Detect which cell encompasses the target text, then output its (x, y) center coordinate. 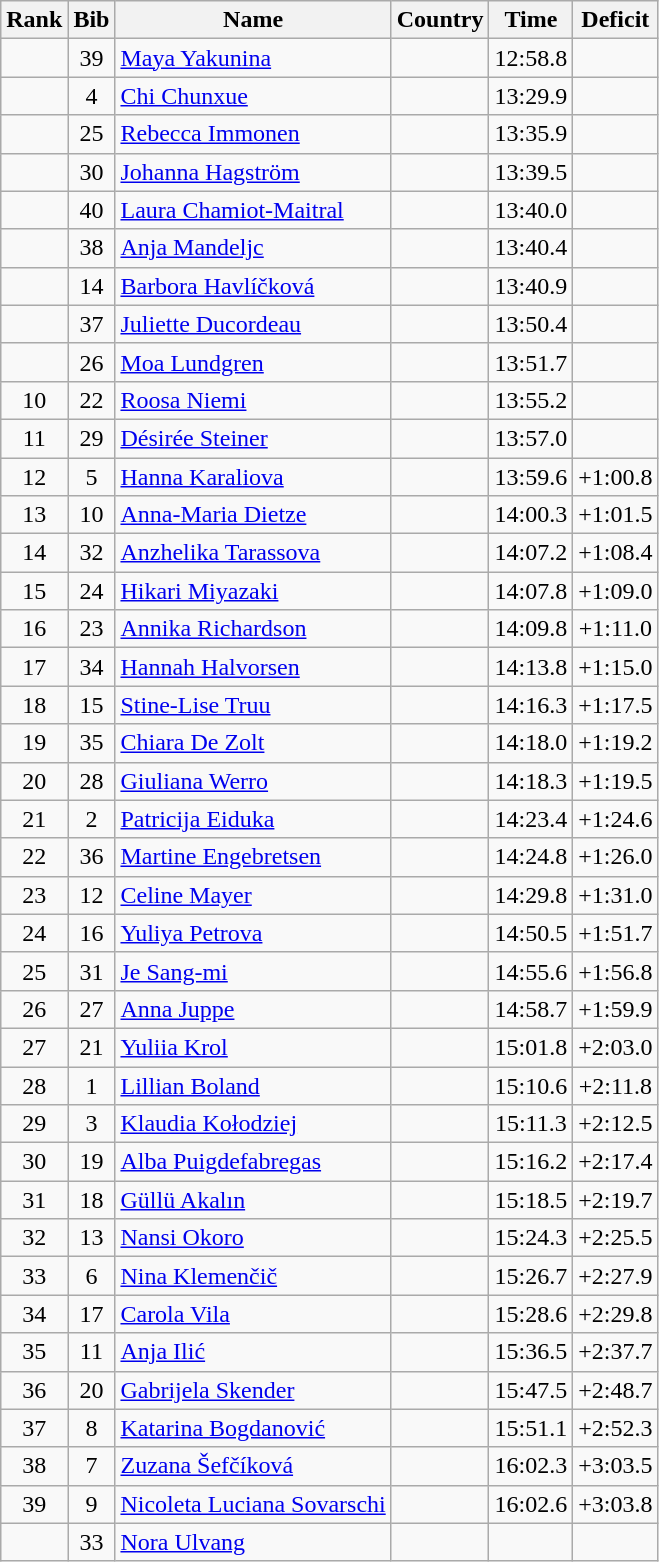
Maya Yakunina (253, 58)
14:18.0 (531, 743)
Chiara De Zolt (253, 743)
Lillian Boland (253, 1085)
13:50.4 (531, 324)
Bib (92, 20)
Nicoleta Luciana Sovarschi (253, 1504)
14:50.5 (531, 933)
Anja Ilić (253, 1352)
+2:25.5 (616, 1238)
Anzhelika Tarassova (253, 553)
Nansi Okoro (253, 1238)
Annika Richardson (253, 629)
13:51.7 (531, 362)
Hanna Karaliova (253, 477)
+1:01.5 (616, 515)
Je Sang-mi (253, 971)
+1:09.0 (616, 591)
14:58.7 (531, 1009)
15:16.2 (531, 1162)
+1:08.4 (616, 553)
+1:19.5 (616, 781)
+2:29.8 (616, 1314)
+1:26.0 (616, 857)
14:24.8 (531, 857)
Deficit (616, 20)
14:07.2 (531, 553)
+1:24.6 (616, 819)
4 (92, 96)
Rank (34, 20)
15:18.5 (531, 1200)
14:07.8 (531, 591)
+2:27.9 (616, 1276)
12:58.8 (531, 58)
+2:17.4 (616, 1162)
Chi Chunxue (253, 96)
5 (92, 477)
14:29.8 (531, 895)
+2:12.5 (616, 1124)
Yuliia Krol (253, 1047)
15:10.6 (531, 1085)
Zuzana Šefčíková (253, 1466)
Anna-Maria Dietze (253, 515)
14:16.3 (531, 705)
Klaudia Kołodziej (253, 1124)
3 (92, 1124)
15:26.7 (531, 1276)
Johanna Hagström (253, 172)
Giuliana Werro (253, 781)
15:11.3 (531, 1124)
14:18.3 (531, 781)
Time (531, 20)
Nora Ulvang (253, 1542)
Rebecca Immonen (253, 134)
16:02.3 (531, 1466)
2 (92, 819)
15:51.1 (531, 1428)
1 (92, 1085)
Güllü Akalın (253, 1200)
14:55.6 (531, 971)
Yuliya Petrova (253, 933)
13:55.2 (531, 400)
+1:31.0 (616, 895)
+2:52.3 (616, 1428)
+2:03.0 (616, 1047)
Stine-Lise Truu (253, 705)
+2:19.7 (616, 1200)
14:13.8 (531, 667)
14:23.4 (531, 819)
15:47.5 (531, 1390)
Barbora Havlíčková (253, 286)
9 (92, 1504)
Carola Vila (253, 1314)
Roosa Niemi (253, 400)
Hannah Halvorsen (253, 667)
13:57.0 (531, 438)
+1:15.0 (616, 667)
+1:19.2 (616, 743)
Martine Engebretsen (253, 857)
Moa Lundgren (253, 362)
Anna Juppe (253, 1009)
+2:11.8 (616, 1085)
Katarina Bogdanović (253, 1428)
13:40.9 (531, 286)
7 (92, 1466)
15:28.6 (531, 1314)
Patricija Eiduka (253, 819)
Gabrijela Skender (253, 1390)
Hikari Miyazaki (253, 591)
14:00.3 (531, 515)
Country (440, 20)
+1:59.9 (616, 1009)
15:01.8 (531, 1047)
Désirée Steiner (253, 438)
13:29.9 (531, 96)
Laura Chamiot-Maitral (253, 210)
Anja Mandeljc (253, 248)
15:36.5 (531, 1352)
13:39.5 (531, 172)
13:40.4 (531, 248)
+1:56.8 (616, 971)
+1:11.0 (616, 629)
+2:48.7 (616, 1390)
40 (92, 210)
13:35.9 (531, 134)
+1:00.8 (616, 477)
Nina Klemenčič (253, 1276)
Name (253, 20)
16:02.6 (531, 1504)
8 (92, 1428)
Celine Mayer (253, 895)
+3:03.5 (616, 1466)
+1:51.7 (616, 933)
13:40.0 (531, 210)
+3:03.8 (616, 1504)
6 (92, 1276)
15:24.3 (531, 1238)
+1:17.5 (616, 705)
13:59.6 (531, 477)
14:09.8 (531, 629)
Juliette Ducordeau (253, 324)
+2:37.7 (616, 1352)
Alba Puigdefabregas (253, 1162)
